Return the (x, y) coordinate for the center point of the cell that contains the specified text.  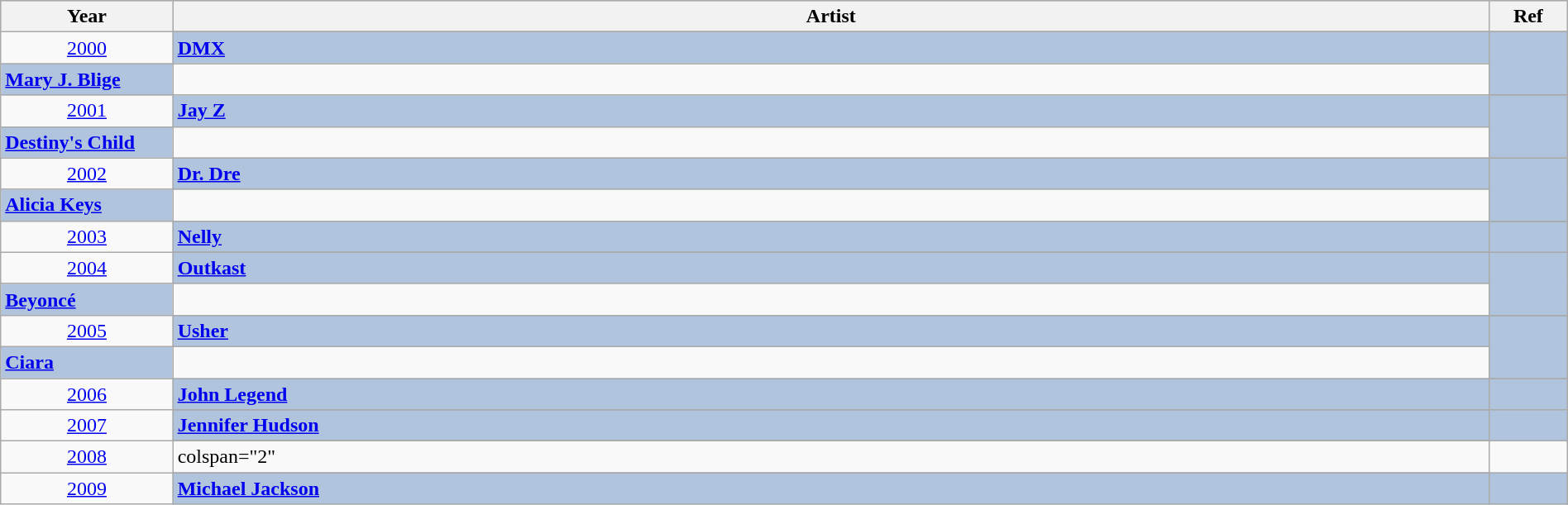
Jennifer Hudson (830, 426)
Nelly (830, 236)
DMX (830, 48)
Year (87, 17)
Outkast (830, 268)
2009 (87, 488)
2006 (87, 394)
Dr. Dre (830, 174)
2007 (87, 426)
Michael Jackson (830, 488)
Mary J. Blige (87, 79)
2005 (87, 331)
2001 (87, 111)
2000 (87, 48)
John Legend (830, 394)
Beyoncé (87, 299)
2004 (87, 268)
Ref (1528, 17)
Jay Z (830, 111)
Usher (830, 331)
Alicia Keys (87, 205)
2002 (87, 174)
Ciara (87, 362)
Destiny's Child (87, 142)
2003 (87, 236)
2008 (87, 457)
colspan="2" (830, 457)
Artist (830, 17)
